Determine the [X, Y] coordinate at the center of the cell enclosing the given text.  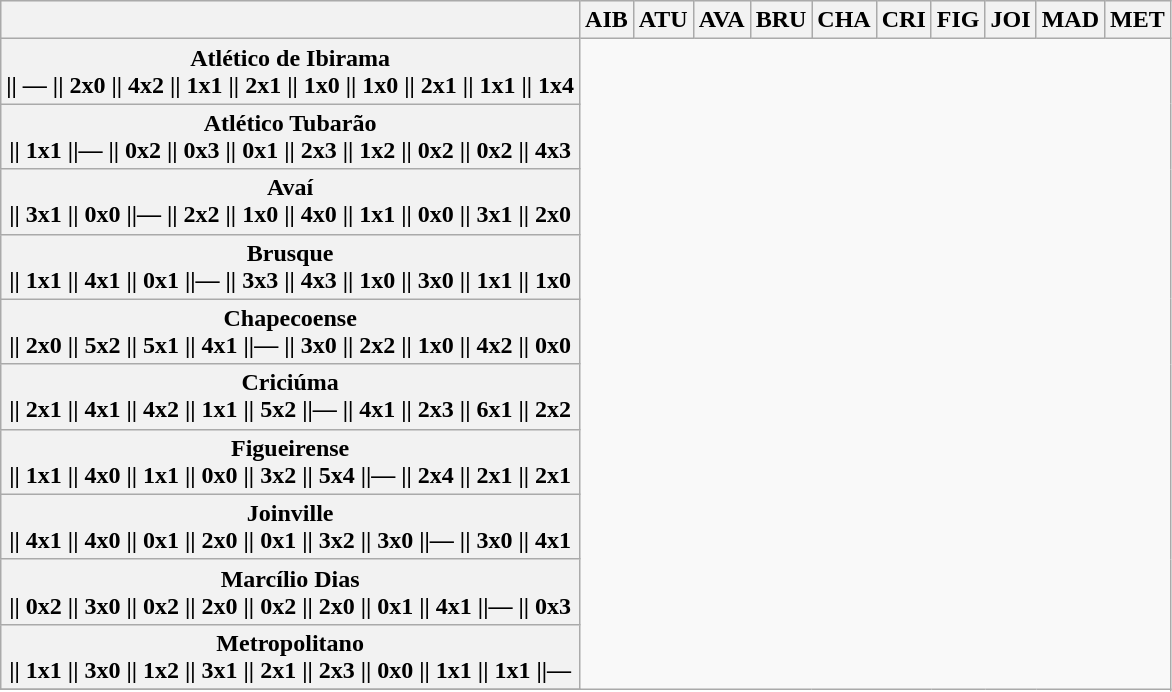
CHA [844, 20]
Metropolitano || 1x1 || 3x0 || 1x2 || 3x1 || 2x1 || 2x3 || 0x0 || 1x1 || 1x1 ||— [290, 656]
AVA [722, 20]
JOI [1010, 20]
AIB [607, 20]
Marcílio Dias || 0x2 || 3x0 || 0x2 || 2x0 || 0x2 || 2x0 || 0x1 || 4x1 ||— || 0x3 [290, 592]
Atlético de Ibirama || — || 2x0 || 4x2 || 1x1 || 2x1 || 1x0 || 1x0 || 2x1 || 1x1 || 1x4 [290, 72]
BRU [781, 20]
CRI [904, 20]
Atlético Tubarão || 1x1 ||— || 0x2 || 0x3 || 0x1 || 2x3 || 1x2 || 0x2 || 0x2 || 4x3 [290, 136]
Figueirense || 1x1 || 4x0 || 1x1 || 0x0 || 3x2 || 5x4 ||— || 2x4 || 2x1 || 2x1 [290, 462]
Chapecoense || 2x0 || 5x2 || 5x1 || 4x1 ||— || 3x0 || 2x2 || 1x0 || 4x2 || 0x0 [290, 332]
Avaí || 3x1 || 0x0 ||— || 2x2 || 1x0 || 4x0 || 1x1 || 0x0 || 3x1 || 2x0 [290, 202]
ATU [663, 20]
Brusque || 1x1 || 4x1 || 0x1 ||— || 3x3 || 4x3 || 1x0 || 3x0 || 1x1 || 1x0 [290, 266]
MAD [1070, 20]
MET [1138, 20]
Joinville || 4x1 || 4x0 || 0x1 || 2x0 || 0x1 || 3x2 || 3x0 ||— || 3x0 || 4x1 [290, 526]
Criciúma || 2x1 || 4x1 || 4x2 || 1x1 || 5x2 ||— || 4x1 || 2x3 || 6x1 || 2x2 [290, 396]
FIG [958, 20]
